Return (x, y) of the center of cell containing provided text 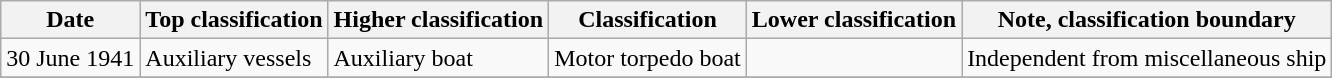
Classification (648, 20)
Auxiliary boat (438, 58)
Note, classification boundary (1147, 20)
30 June 1941 (70, 58)
Top classification (234, 20)
Motor torpedo boat (648, 58)
Higher classification (438, 20)
Independent from miscellaneous ship (1147, 58)
Lower classification (854, 20)
Auxiliary vessels (234, 58)
Date (70, 20)
